Pinpoint the cell where the given text exists, returning its (X, Y) midpoint coordinate. 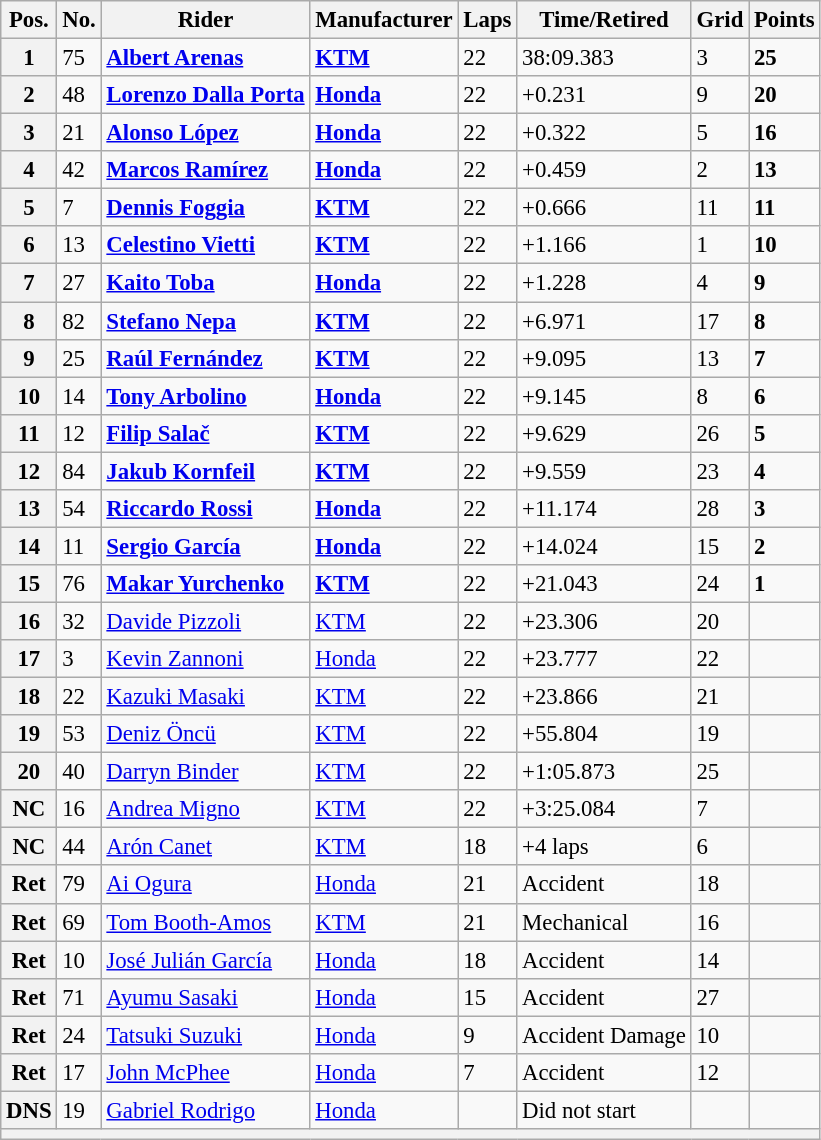
+55.804 (604, 734)
Points (784, 20)
Manufacturer (384, 20)
71 (79, 997)
Gabriel Rodrigo (206, 1110)
+9.145 (604, 396)
44 (79, 847)
Davide Pizzoli (206, 621)
42 (79, 170)
Tatsuki Suzuki (206, 1035)
Sergio García (206, 546)
Tom Booth-Amos (206, 922)
+0.459 (604, 170)
+23.777 (604, 659)
Albert Arenas (206, 58)
79 (79, 885)
Makar Yurchenko (206, 584)
+1.166 (604, 245)
Darryn Binder (206, 772)
48 (79, 95)
+23.866 (604, 697)
82 (79, 321)
+9.559 (604, 471)
26 (720, 433)
+1:05.873 (604, 772)
75 (79, 58)
Accident Damage (604, 1035)
+0.231 (604, 95)
38:09.383 (604, 58)
Arón Canet (206, 847)
+9.095 (604, 358)
DNS (29, 1110)
Jakub Kornfeil (206, 471)
76 (79, 584)
Time/Retired (604, 20)
84 (79, 471)
John McPhee (206, 1073)
Lorenzo Dalla Porta (206, 95)
+11.174 (604, 509)
Ai Ogura (206, 885)
Alonso López (206, 133)
+9.629 (604, 433)
Dennis Foggia (206, 208)
Laps (488, 20)
+3:25.084 (604, 809)
23 (720, 471)
54 (79, 509)
+4 laps (604, 847)
Filip Salač (206, 433)
+0.666 (604, 208)
Ayumu Sasaki (206, 997)
Kevin Zannoni (206, 659)
+14.024 (604, 546)
+21.043 (604, 584)
40 (79, 772)
Did not start (604, 1110)
Raúl Fernández (206, 358)
Marcos Ramírez (206, 170)
Mechanical (604, 922)
28 (720, 509)
Tony Arbolino (206, 396)
53 (79, 734)
Kaito Toba (206, 283)
+0.322 (604, 133)
+6.971 (604, 321)
Deniz Öncü (206, 734)
69 (79, 922)
Celestino Vietti (206, 245)
No. (79, 20)
Kazuki Masaki (206, 697)
Riccardo Rossi (206, 509)
Rider (206, 20)
32 (79, 621)
Andrea Migno (206, 809)
Pos. (29, 20)
José Julián García (206, 960)
+1.228 (604, 283)
+23.306 (604, 621)
Grid (720, 20)
Stefano Nepa (206, 321)
